Locate the cell with the specified text and output its [X, Y] center coordinate. 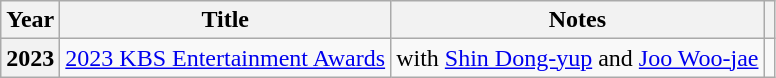
Year [30, 20]
2023 KBS Entertainment Awards [226, 58]
with Shin Dong-yup and Joo Woo-jae [578, 58]
2023 [30, 58]
Title [226, 20]
Notes [578, 20]
